From the cell containing the given text, extract its center point as [x, y] coordinate. 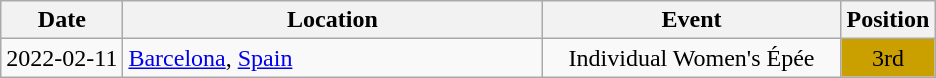
Location [332, 20]
3rd [888, 58]
Event [692, 20]
Date [62, 20]
Position [888, 20]
2022-02-11 [62, 58]
Individual Women's Épée [692, 58]
Barcelona, Spain [332, 58]
